For the text-containing cell, return its midpoint in (X, Y) coordinate format. 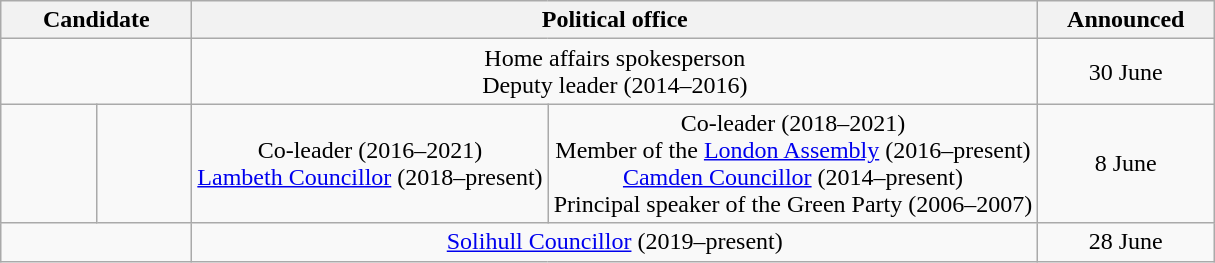
8 June (1126, 164)
Candidate (96, 20)
Political office (615, 20)
Co-leader (2016–2021)Lambeth Councillor (2018–present) (370, 164)
Co-leader (2018–2021)Member of the London Assembly (2016–present)Camden Councillor (2014–present)Principal speaker of the Green Party (2006–2007) (793, 164)
28 June (1126, 242)
Solihull Councillor (2019–present) (615, 242)
Home affairs spokespersonDeputy leader (2014–2016) (615, 72)
30 June (1126, 72)
Announced (1126, 20)
